From the cell containing the given text, extract its center point as (x, y) coordinate. 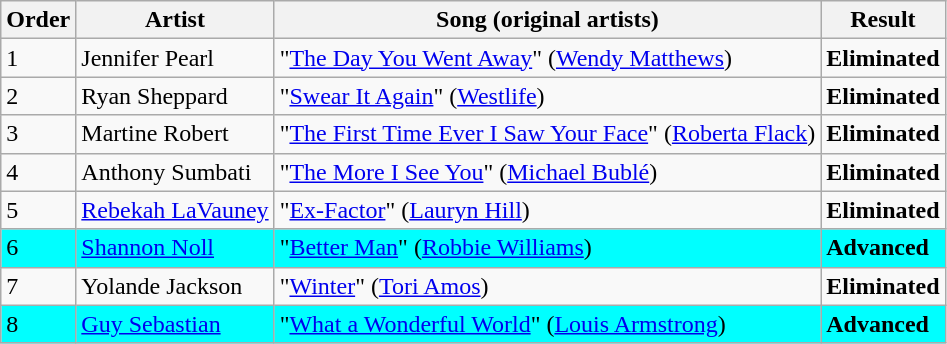
Shannon Noll (175, 248)
"Swear It Again" (Westlife) (548, 96)
Guy Sebastian (175, 324)
4 (38, 172)
Artist (175, 20)
"Better Man" (Robbie Williams) (548, 248)
Ryan Sheppard (175, 96)
Anthony Sumbati (175, 172)
1 (38, 58)
5 (38, 210)
"The More I See You" (Michael Bublé) (548, 172)
Rebekah LaVauney (175, 210)
3 (38, 134)
2 (38, 96)
Order (38, 20)
"Ex-Factor" (Lauryn Hill) (548, 210)
Jennifer Pearl (175, 58)
Martine Robert (175, 134)
Yolande Jackson (175, 286)
"What a Wonderful World" (Louis Armstrong) (548, 324)
Song (original artists) (548, 20)
"Winter" (Tori Amos) (548, 286)
"The Day You Went Away" (Wendy Matthews) (548, 58)
"The First Time Ever I Saw Your Face" (Roberta Flack) (548, 134)
8 (38, 324)
Result (883, 20)
6 (38, 248)
7 (38, 286)
